Scan for the cell matching the given text and deliver its (X, Y) coordinate at center. 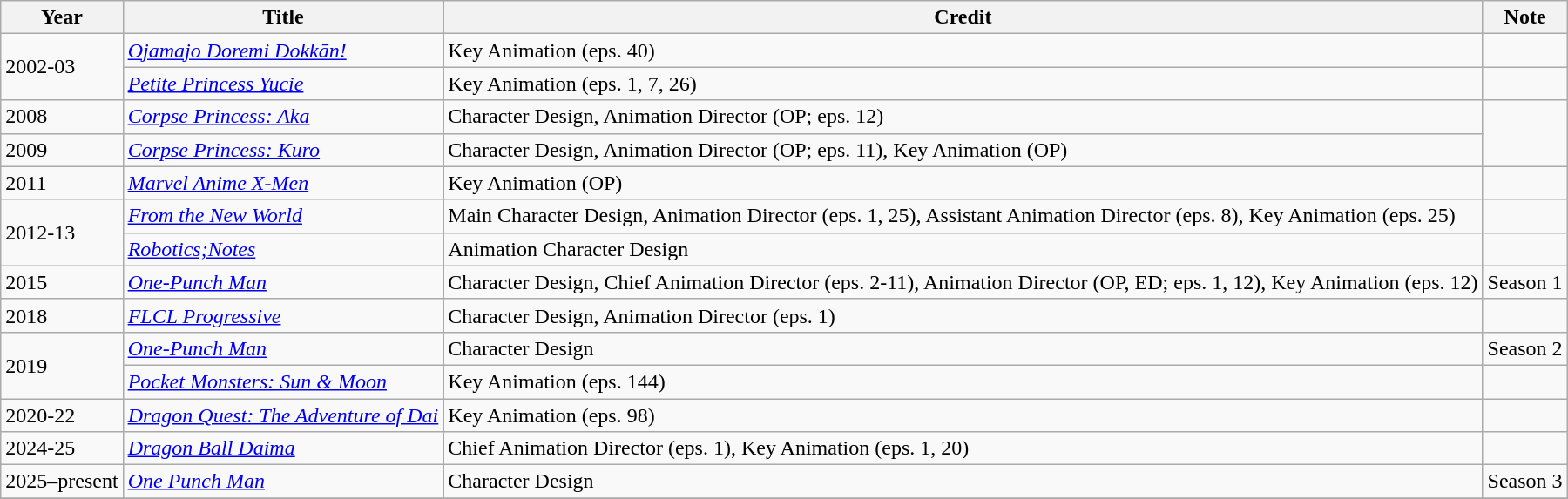
One Punch Man (283, 482)
Dragon Quest: The Adventure of Dai (283, 415)
Key Animation (eps. 98) (963, 415)
2025–present (62, 482)
2008 (62, 117)
Year (62, 17)
2024-25 (62, 448)
Petite Princess Yucie (283, 84)
Key Animation (eps. 1, 7, 26) (963, 84)
Marvel Anime X-Men (283, 183)
2019 (62, 365)
Title (283, 17)
From the New World (283, 216)
Robotics;Notes (283, 249)
Season 1 (1524, 282)
Key Animation (eps. 40) (963, 51)
Animation Character Design (963, 249)
2018 (62, 315)
Key Animation (OP) (963, 183)
Corpse Princess: Kuro (283, 150)
Character Design, Animation Director (OP; eps. 11), Key Animation (OP) (963, 150)
Key Animation (eps. 144) (963, 381)
Character Design, Chief Animation Director (eps. 2-11), Animation Director (OP, ED; eps. 1, 12), Key Animation (eps. 12) (963, 282)
2002-03 (62, 67)
Dragon Ball Daima (283, 448)
2020-22 (62, 415)
FLCL Progressive (283, 315)
2011 (62, 183)
Note (1524, 17)
Main Character Design, Animation Director (eps. 1, 25), Assistant Animation Director (eps. 8), Key Animation (eps. 25) (963, 216)
Corpse Princess: Aka (283, 117)
Character Design, Animation Director (eps. 1) (963, 315)
Season 2 (1524, 348)
Ojamajo Doremi Dokkān! (283, 51)
Credit (963, 17)
2012-13 (62, 233)
2009 (62, 150)
2015 (62, 282)
Chief Animation Director (eps. 1), Key Animation (eps. 1, 20) (963, 448)
Character Design, Animation Director (OP; eps. 12) (963, 117)
Season 3 (1524, 482)
Pocket Monsters: Sun & Moon (283, 381)
